Search for the cell housing the specified text and yield its [X, Y] center coordinate. 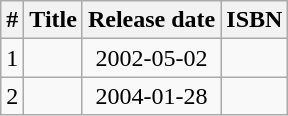
Title [54, 20]
ISBN [254, 20]
# [12, 20]
2004-01-28 [151, 96]
2 [12, 96]
Release date [151, 20]
2002-05-02 [151, 58]
1 [12, 58]
